Return [X, Y] of the center of cell containing provided text 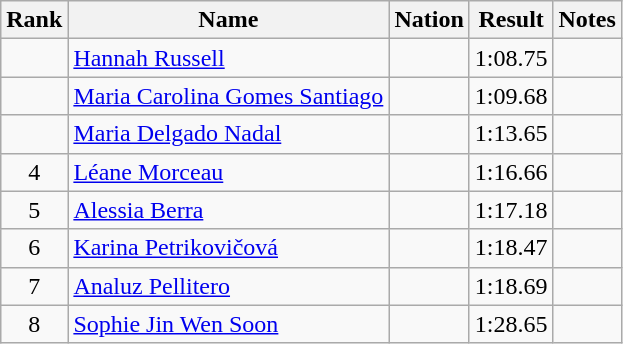
7 [34, 286]
1:13.65 [511, 134]
Karina Petrikovičová [228, 248]
Hannah Russell [228, 58]
1:17.18 [511, 210]
1:28.65 [511, 324]
5 [34, 210]
1:18.47 [511, 248]
1:08.75 [511, 58]
6 [34, 248]
1:16.66 [511, 172]
8 [34, 324]
Name [228, 20]
Rank [34, 20]
Léane Morceau [228, 172]
Nation [429, 20]
Analuz Pellitero [228, 286]
Maria Delgado Nadal [228, 134]
Notes [587, 20]
Sophie Jin Wen Soon [228, 324]
4 [34, 172]
Result [511, 20]
Maria Carolina Gomes Santiago [228, 96]
Alessia Berra [228, 210]
1:09.68 [511, 96]
1:18.69 [511, 286]
